Locate the cell with the specified text and output its (X, Y) center coordinate. 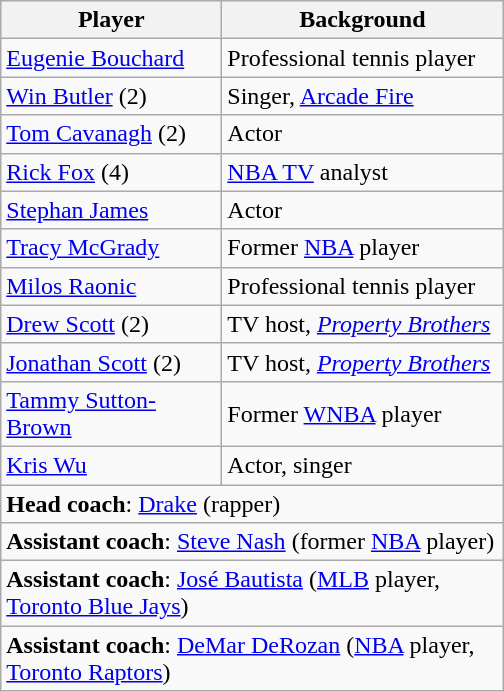
Kris Wu (112, 465)
Player (112, 20)
Jonathan Scott (2) (112, 362)
Head coach: Drake (rapper) (252, 503)
Stephan James (112, 210)
Former NBA player (362, 248)
Tammy Sutton-Brown (112, 414)
Assistant coach: DeMar DeRozan (NBA player, Toronto Raptors) (252, 658)
NBA TV analyst (362, 172)
Actor, singer (362, 465)
Singer, Arcade Fire (362, 96)
Tom Cavanagh (2) (112, 134)
Milos Raonic (112, 286)
Former WNBA player (362, 414)
Assistant coach: José Bautista (MLB player, Toronto Blue Jays) (252, 594)
Rick Fox (4) (112, 172)
Win Butler (2) (112, 96)
Drew Scott (2) (112, 324)
Tracy McGrady (112, 248)
Assistant coach: Steve Nash (former NBA player) (252, 542)
Background (362, 20)
Eugenie Bouchard (112, 58)
